Identify which cell holds the provided text, then report its [x, y] central coordinate. 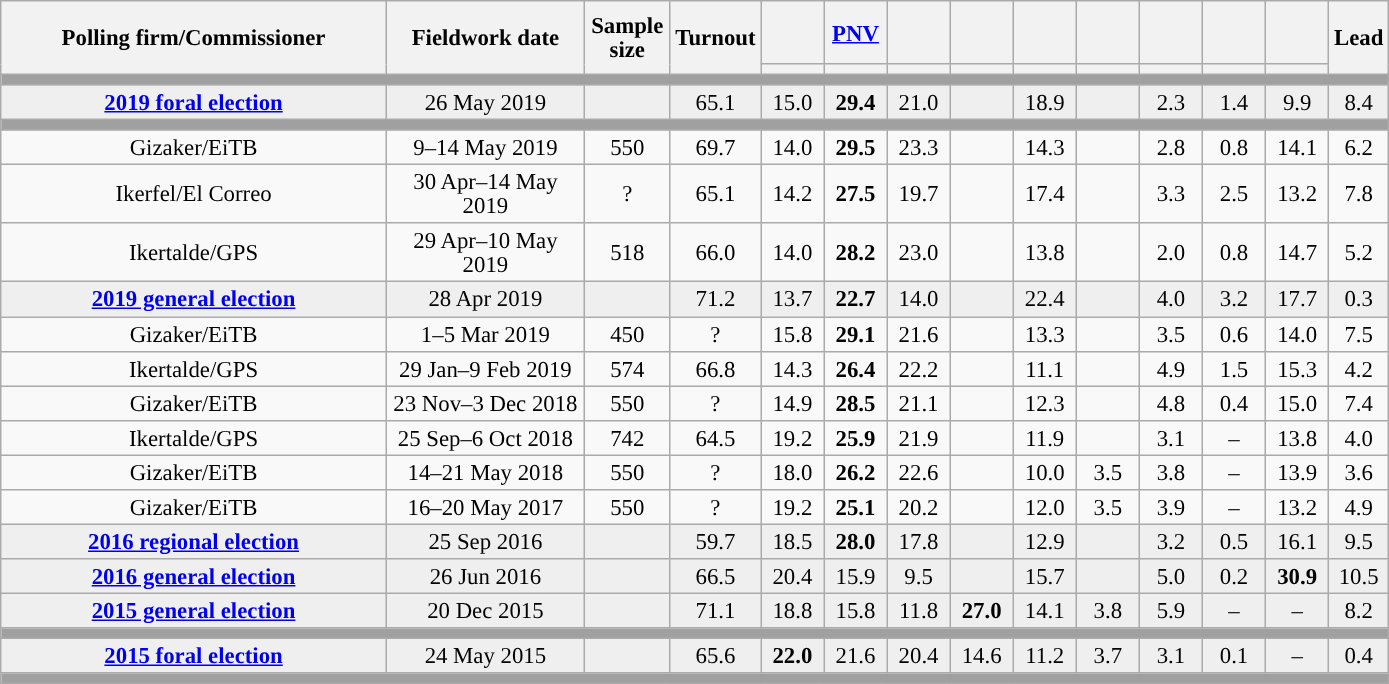
29 Apr–10 May 2019 [485, 254]
20.2 [918, 508]
10.0 [1044, 472]
5.2 [1359, 254]
14.7 [1298, 254]
16–20 May 2017 [485, 508]
28.5 [856, 404]
9–14 May 2019 [485, 148]
25 Sep–6 Oct 2018 [485, 438]
29.1 [856, 334]
12.0 [1044, 508]
17.8 [918, 542]
66.8 [716, 368]
23 Nov–3 Dec 2018 [485, 404]
15.9 [856, 576]
29.4 [856, 102]
25 Sep 2016 [485, 542]
2.8 [1170, 148]
0.2 [1234, 576]
20 Dec 2015 [485, 610]
71.1 [716, 610]
6.2 [1359, 148]
4.2 [1359, 368]
28.0 [856, 542]
14.9 [792, 404]
18.9 [1044, 102]
59.7 [716, 542]
3.7 [1108, 656]
2019 general election [194, 300]
10.5 [1359, 576]
7.8 [1359, 194]
Polling firm/Commissioner [194, 38]
25.9 [856, 438]
Fieldwork date [485, 38]
11.1 [1044, 368]
21.9 [918, 438]
27.5 [856, 194]
22.2 [918, 368]
12.3 [1044, 404]
18.8 [792, 610]
71.2 [716, 300]
2015 general election [194, 610]
8.4 [1359, 102]
0.6 [1234, 334]
64.5 [716, 438]
4.8 [1170, 404]
21.0 [918, 102]
27.0 [982, 610]
25.1 [856, 508]
19.7 [918, 194]
7.4 [1359, 404]
0.3 [1359, 300]
11.9 [1044, 438]
21.1 [918, 404]
26.2 [856, 472]
30.9 [1298, 576]
2016 general election [194, 576]
Turnout [716, 38]
518 [627, 254]
29 Jan–9 Feb 2019 [485, 368]
22.6 [918, 472]
14.2 [792, 194]
28 Apr 2019 [485, 300]
28.2 [856, 254]
1.5 [1234, 368]
66.5 [716, 576]
PNV [856, 32]
22.0 [792, 656]
13.9 [1298, 472]
0.1 [1234, 656]
Sample size [627, 38]
26 May 2019 [485, 102]
450 [627, 334]
1.4 [1234, 102]
11.2 [1044, 656]
13.7 [792, 300]
30 Apr–14 May 2019 [485, 194]
574 [627, 368]
2.3 [1170, 102]
24 May 2015 [485, 656]
8.2 [1359, 610]
9.9 [1298, 102]
2015 foral election [194, 656]
2019 foral election [194, 102]
3.3 [1170, 194]
Lead [1359, 38]
22.4 [1044, 300]
17.4 [1044, 194]
3.6 [1359, 472]
23.0 [918, 254]
26 Jun 2016 [485, 576]
1–5 Mar 2019 [485, 334]
65.6 [716, 656]
5.9 [1170, 610]
Ikerfel/El Correo [194, 194]
3.9 [1170, 508]
5.0 [1170, 576]
14–21 May 2018 [485, 472]
7.5 [1359, 334]
29.5 [856, 148]
12.9 [1044, 542]
16.1 [1298, 542]
2.5 [1234, 194]
2.0 [1170, 254]
2016 regional election [194, 542]
17.7 [1298, 300]
0.5 [1234, 542]
66.0 [716, 254]
15.3 [1298, 368]
18.0 [792, 472]
18.5 [792, 542]
69.7 [716, 148]
13.3 [1044, 334]
742 [627, 438]
11.8 [918, 610]
23.3 [918, 148]
22.7 [856, 300]
14.6 [982, 656]
15.7 [1044, 576]
26.4 [856, 368]
